Output the (x, y) coordinate of the center of the cell containing the given text.  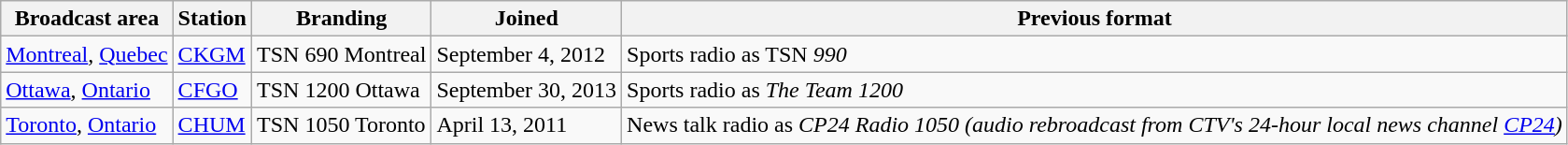
September 4, 2012 (527, 54)
Broadcast area (87, 19)
April 13, 2011 (527, 125)
TSN 690 Montreal (342, 54)
TSN 1050 Toronto (342, 125)
CHUM (212, 125)
CFGO (212, 90)
TSN 1200 Ottawa (342, 90)
Previous format (1095, 19)
Station (212, 19)
CKGM (212, 54)
Sports radio as TSN 990 (1095, 54)
Branding (342, 19)
September 30, 2013 (527, 90)
Montreal, Quebec (87, 54)
Sports radio as The Team 1200 (1095, 90)
Joined (527, 19)
News talk radio as CP24 Radio 1050 (audio rebroadcast from CTV's 24-hour local news channel CP24) (1095, 125)
Ottawa, Ontario (87, 90)
Toronto, Ontario (87, 125)
